Scan for the cell matching the given text and deliver its (X, Y) coordinate at center. 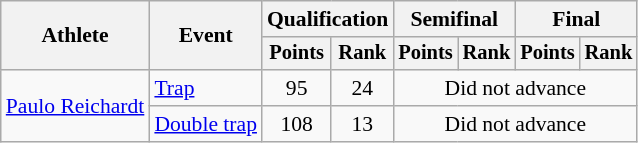
108 (296, 124)
Semifinal (454, 19)
Final (576, 19)
Trap (206, 88)
95 (296, 88)
Event (206, 36)
Paulo Reichardt (76, 106)
Qualification (328, 19)
Double trap (206, 124)
24 (362, 88)
13 (362, 124)
Athlete (76, 36)
